Scan for the cell matching the given text and deliver its (x, y) coordinate at center. 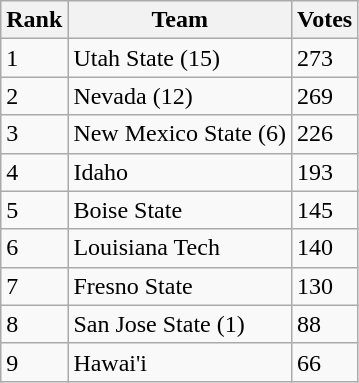
1 (34, 58)
7 (34, 286)
Idaho (180, 172)
Fresno State (180, 286)
Boise State (180, 210)
4 (34, 172)
3 (34, 134)
269 (325, 96)
226 (325, 134)
Nevada (12) (180, 96)
San Jose State (1) (180, 324)
Louisiana Tech (180, 248)
5 (34, 210)
2 (34, 96)
88 (325, 324)
Team (180, 20)
Hawai'i (180, 362)
9 (34, 362)
Votes (325, 20)
Rank (34, 20)
140 (325, 248)
130 (325, 286)
145 (325, 210)
6 (34, 248)
Utah State (15) (180, 58)
66 (325, 362)
8 (34, 324)
New Mexico State (6) (180, 134)
273 (325, 58)
193 (325, 172)
